Find where the given text appears and provide that cell's center as [x, y] coordinate. 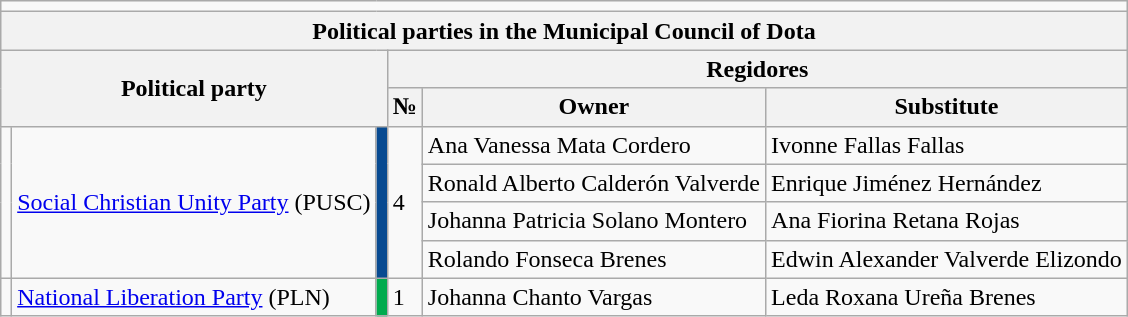
Edwin Alexander Valverde Elizondo [947, 259]
Ronald Alberto Calderón Valverde [594, 183]
National Liberation Party (PLN) [194, 297]
Ivonne Fallas Fallas [947, 145]
№ [404, 107]
Political parties in the Municipal Council of Dota [564, 31]
Ana Fiorina Retana Rojas [947, 221]
Political party [194, 88]
4 [404, 202]
Social Christian Unity Party (PUSC) [194, 202]
Ana Vanessa Mata Cordero [594, 145]
Johanna Chanto Vargas [594, 297]
Owner [594, 107]
Enrique Jiménez Hernández [947, 183]
1 [404, 297]
Substitute [947, 107]
Regidores [757, 69]
Rolando Fonseca Brenes [594, 259]
Johanna Patricia Solano Montero [594, 221]
Leda Roxana Ureña Brenes [947, 297]
